Return the [x, y] coordinate for the center point of the cell that contains the specified text.  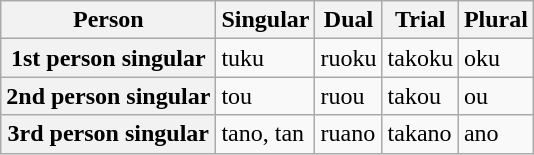
ruou [348, 96]
oku [496, 58]
tano, tan [266, 134]
3rd person singular [108, 134]
takano [420, 134]
Trial [420, 20]
Dual [348, 20]
2nd person singular [108, 96]
ano [496, 134]
tuku [266, 58]
Plural [496, 20]
ruano [348, 134]
ou [496, 96]
tou [266, 96]
1st person singular [108, 58]
takou [420, 96]
Person [108, 20]
Singular [266, 20]
ruoku [348, 58]
takoku [420, 58]
